Identify which cell holds the provided text, then report its [x, y] central coordinate. 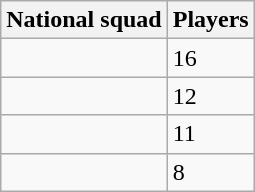
National squad [84, 20]
Players [210, 20]
16 [210, 58]
11 [210, 134]
12 [210, 96]
8 [210, 172]
